Scan for the cell matching the given text and deliver its (X, Y) coordinate at center. 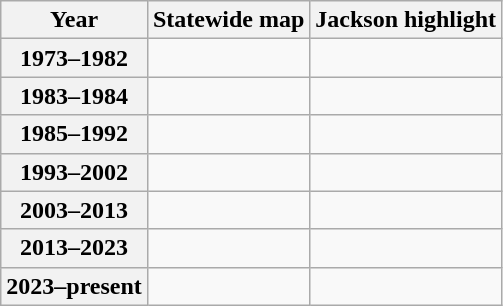
1985–1992 (74, 134)
2003–2013 (74, 210)
2013–2023 (74, 248)
2023–present (74, 286)
1973–1982 (74, 58)
1993–2002 (74, 172)
Jackson highlight (406, 20)
Statewide map (228, 20)
Year (74, 20)
1983–1984 (74, 96)
